Scan for the cell matching the given text and deliver its (X, Y) coordinate at center. 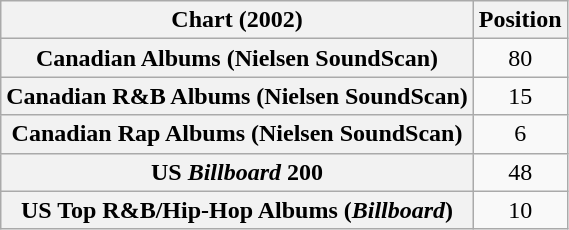
Canadian R&B Albums (Nielsen SoundScan) (238, 96)
Canadian Rap Albums (Nielsen SoundScan) (238, 134)
6 (520, 134)
Chart (2002) (238, 20)
Position (520, 20)
10 (520, 210)
Canadian Albums (Nielsen SoundScan) (238, 58)
15 (520, 96)
US Top R&B/Hip-Hop Albums (Billboard) (238, 210)
48 (520, 172)
US Billboard 200 (238, 172)
80 (520, 58)
